Locate the cell with the specified text and output its (x, y) center coordinate. 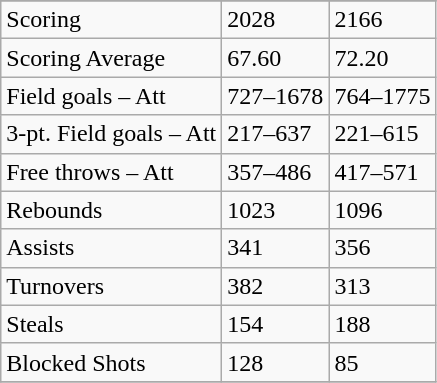
Steals (112, 324)
188 (382, 324)
341 (276, 248)
128 (276, 362)
356 (382, 248)
Rebounds (112, 210)
217–637 (276, 134)
2166 (382, 20)
313 (382, 286)
67.60 (276, 58)
3-pt. Field goals – Att (112, 134)
85 (382, 362)
2028 (276, 20)
Field goals – Att (112, 96)
764–1775 (382, 96)
357–486 (276, 172)
727–1678 (276, 96)
Free throws – Att (112, 172)
154 (276, 324)
1023 (276, 210)
382 (276, 286)
72.20 (382, 58)
1096 (382, 210)
Scoring Average (112, 58)
221–615 (382, 134)
Turnovers (112, 286)
Scoring (112, 20)
Blocked Shots (112, 362)
417–571 (382, 172)
Assists (112, 248)
